Pinpoint the cell where the given text exists, returning its (X, Y) midpoint coordinate. 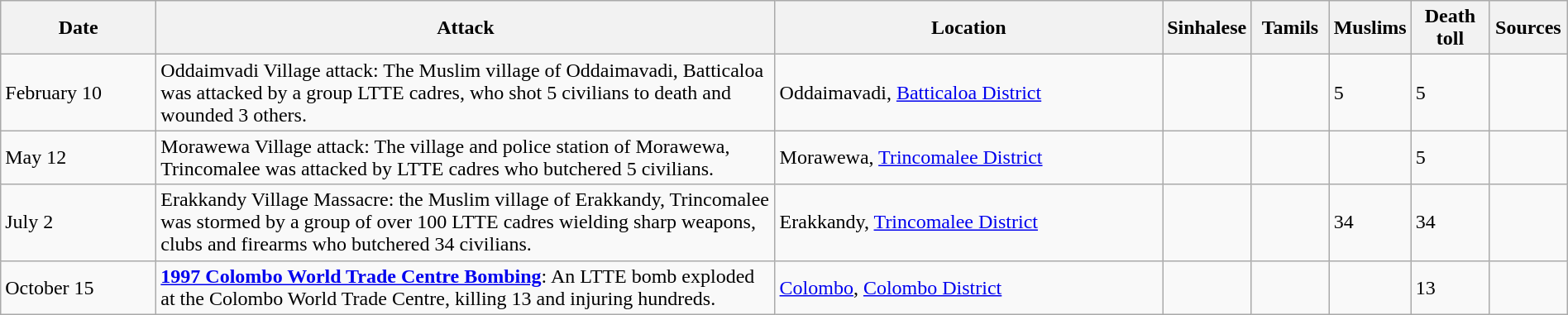
Death toll (1450, 28)
Colombo, Colombo District (969, 288)
Morawewa, Trincomalee District (969, 157)
Sources (1528, 28)
May 12 (79, 157)
Morawewa Village attack: The village and police station of Morawewa, Trincomalee was attacked by LTTE cadres who butchered 5 civilians. (466, 157)
July 2 (79, 222)
Tamils (1290, 28)
February 10 (79, 93)
1997 Colombo World Trade Centre Bombing: An LTTE bomb exploded at the Colombo World Trade Centre, killing 13 and injuring hundreds. (466, 288)
October 15 (79, 288)
Date (79, 28)
Attack (466, 28)
Muslims (1370, 28)
13 (1450, 288)
Erakkandy, Trincomalee District (969, 222)
Location (969, 28)
Oddaimavadi, Batticaloa District (969, 93)
Sinhalese (1207, 28)
